Provide the (x, y) coordinate of the cell's center where the given text is located.  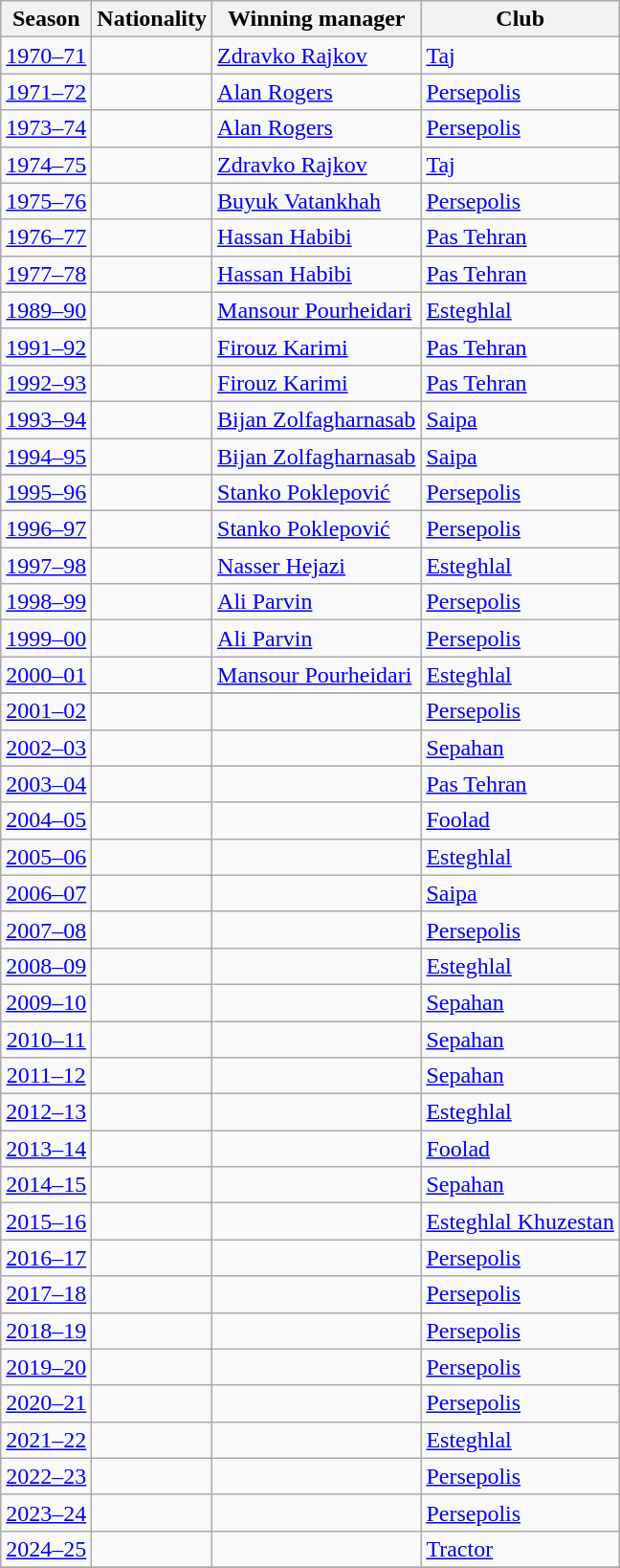
Club (520, 19)
2020–21 (46, 1403)
2003–04 (46, 784)
2006–07 (46, 893)
2013–14 (46, 1149)
1997–98 (46, 566)
1971–72 (46, 92)
2002–03 (46, 748)
2001–02 (46, 711)
2021–22 (46, 1440)
2022–23 (46, 1476)
1996–97 (46, 529)
Winning manager (317, 19)
2000–01 (46, 675)
1989–90 (46, 310)
2012–13 (46, 1112)
1975–76 (46, 201)
2016–17 (46, 1258)
1994–95 (46, 457)
1974–75 (46, 165)
1977–78 (46, 274)
2005–06 (46, 857)
2010–11 (46, 1039)
2017–18 (46, 1294)
1991–92 (46, 347)
2014–15 (46, 1185)
2008–09 (46, 966)
Tractor (520, 1549)
Nasser Hejazi (317, 566)
2018–19 (46, 1331)
2023–24 (46, 1512)
1995–96 (46, 493)
1970–71 (46, 56)
1999–00 (46, 638)
1998–99 (46, 602)
2009–10 (46, 1002)
1973–74 (46, 128)
1993–94 (46, 419)
1992–93 (46, 383)
Esteghlal Khuzestan (520, 1221)
2019–20 (46, 1367)
2024–25 (46, 1549)
Season (46, 19)
Buyuk Vatankhah (317, 201)
1976–77 (46, 237)
2015–16 (46, 1221)
2007–08 (46, 930)
2011–12 (46, 1076)
Nationality (152, 19)
2004–05 (46, 820)
